Capture the cell that displays the provided text and extract its [x, y] central coordinate. 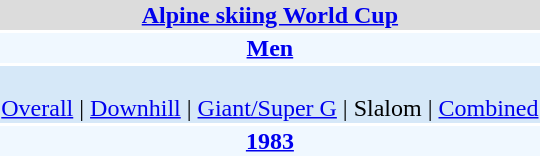
Alpine skiing World Cup [270, 15]
1983 [270, 141]
Men [270, 48]
Overall | Downhill | Giant/Super G | Slalom | Combined [270, 94]
